From the cell containing the given text, extract its center point as (x, y) coordinate. 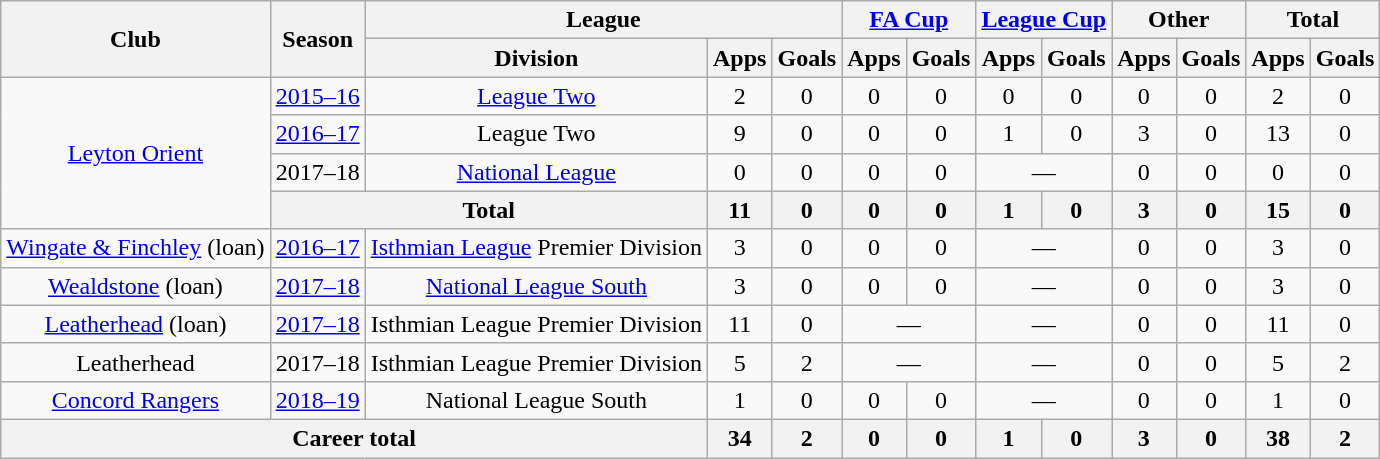
Other (1179, 20)
Leatherhead (136, 362)
9 (740, 134)
FA Cup (909, 20)
League Cup (1044, 20)
Season (318, 39)
Division (536, 58)
Club (136, 39)
34 (740, 438)
Concord Rangers (136, 400)
Career total (354, 438)
Leatherhead (loan) (136, 324)
15 (1278, 210)
13 (1278, 134)
League (604, 20)
Leyton Orient (136, 153)
38 (1278, 438)
Wealdstone (loan) (136, 286)
National League (536, 172)
2015–16 (318, 96)
2018–19 (318, 400)
Wingate & Finchley (loan) (136, 248)
